Identify which cell holds the provided text, then report its (X, Y) central coordinate. 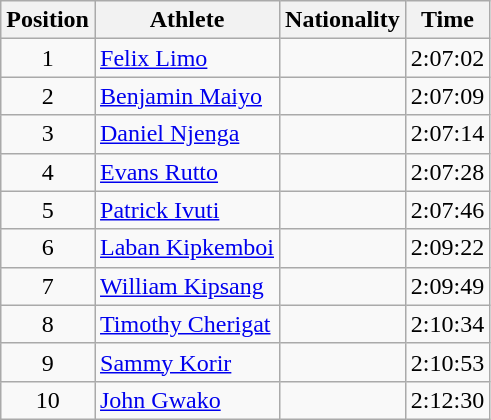
Time (447, 20)
Felix Limo (186, 58)
John Gwako (186, 400)
Position (48, 20)
2:07:02 (447, 58)
2:07:09 (447, 96)
1 (48, 58)
Laban Kipkemboi (186, 248)
Nationality (343, 20)
2:10:53 (447, 362)
Athlete (186, 20)
2:10:34 (447, 324)
Patrick Ivuti (186, 210)
2 (48, 96)
2:12:30 (447, 400)
4 (48, 172)
Benjamin Maiyo (186, 96)
2:09:49 (447, 286)
7 (48, 286)
Evans Rutto (186, 172)
3 (48, 134)
2:09:22 (447, 248)
Sammy Korir (186, 362)
2:07:28 (447, 172)
6 (48, 248)
2:07:46 (447, 210)
Daniel Njenga (186, 134)
10 (48, 400)
2:07:14 (447, 134)
Timothy Cherigat (186, 324)
9 (48, 362)
5 (48, 210)
William Kipsang (186, 286)
8 (48, 324)
